Search for the cell housing the specified text and yield its [X, Y] center coordinate. 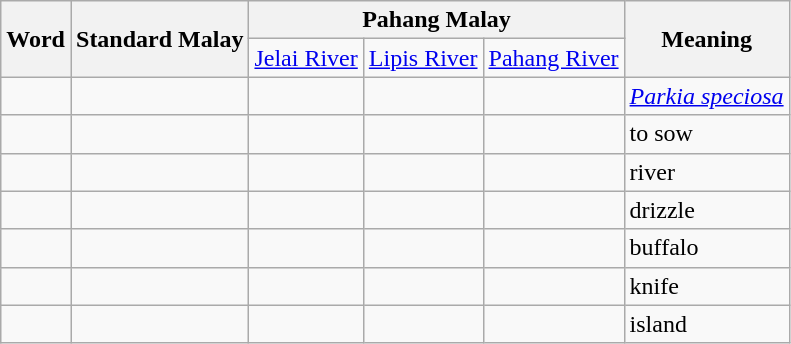
Parkia speciosa [706, 96]
Word [36, 39]
Standard Malay [159, 39]
knife [706, 286]
drizzle [706, 210]
Jelai River [306, 58]
river [706, 172]
Lipis River [423, 58]
island [706, 324]
Pahang River [554, 58]
buffalo [706, 248]
Pahang Malay [436, 20]
Meaning [706, 39]
to sow [706, 134]
